Scan for the cell matching the given text and deliver its [X, Y] coordinate at center. 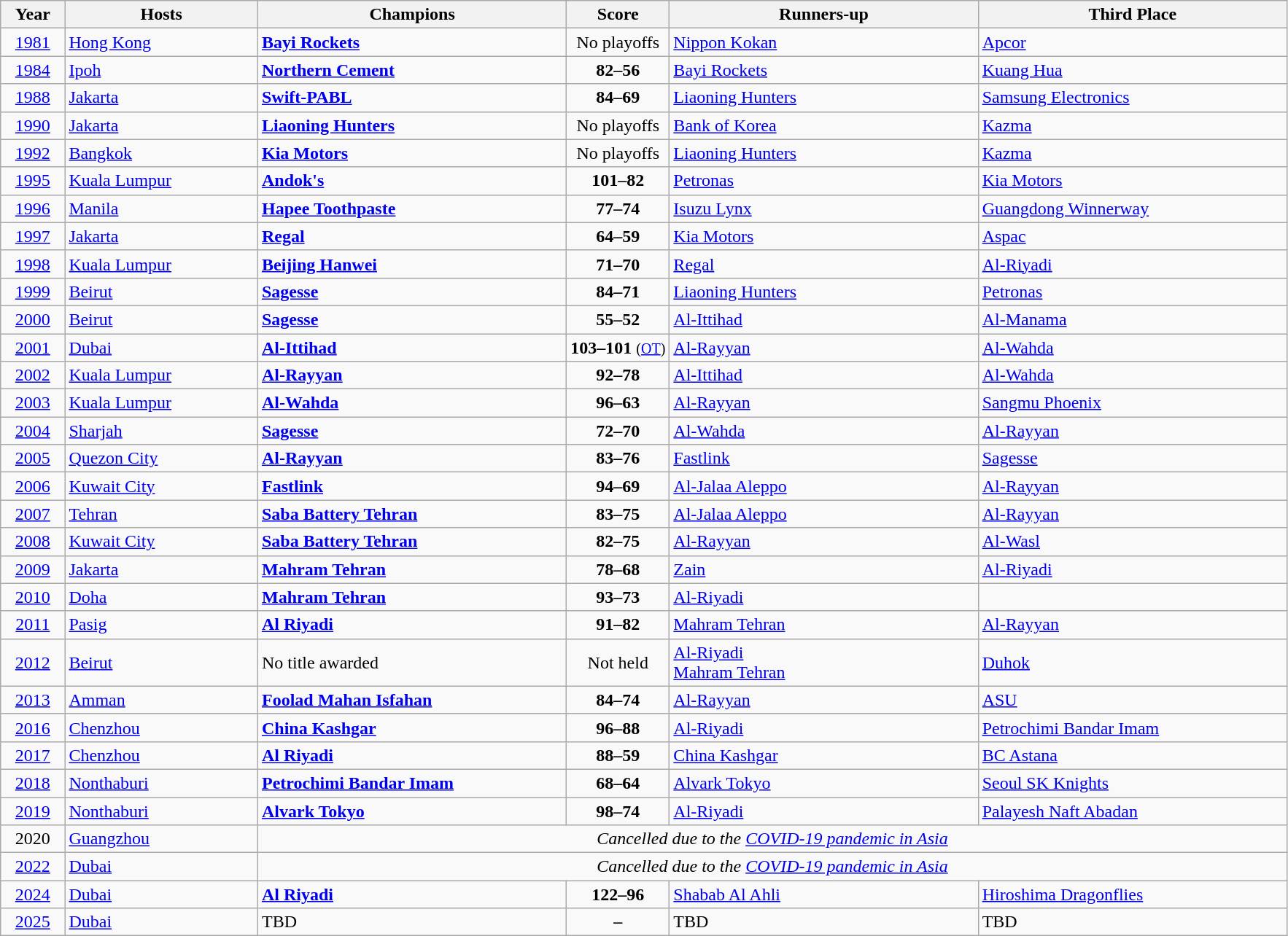
2016 [33, 728]
1996 [33, 208]
Year [33, 15]
2009 [33, 569]
Kuang Hua [1132, 70]
Guangzhou [162, 839]
2005 [33, 459]
72–70 [618, 431]
2024 [33, 894]
Ipoh [162, 70]
Al-Riyadi Mahram Tehran [824, 662]
Doha [162, 597]
2013 [33, 700]
1988 [33, 98]
103–101 (OT) [618, 348]
1984 [33, 70]
Sharjah [162, 431]
2004 [33, 431]
55–52 [618, 319]
Seoul SK Knights [1132, 783]
2017 [33, 755]
2020 [33, 839]
2010 [33, 597]
1997 [33, 236]
84–74 [618, 700]
64–59 [618, 236]
1992 [33, 153]
98–74 [618, 811]
2018 [33, 783]
Northern Cement [411, 70]
Sangmu Phoenix [1132, 403]
2025 [33, 922]
96–88 [618, 728]
2008 [33, 542]
Al-Wasl [1132, 542]
Pasig [162, 625]
Nippon Kokan [824, 42]
96–63 [618, 403]
Hong Kong [162, 42]
84–71 [618, 292]
93–73 [618, 597]
82–56 [618, 70]
71–70 [618, 264]
ASU [1132, 700]
Score [618, 15]
– [618, 922]
Tehran [162, 514]
Amman [162, 700]
Al-Manama [1132, 319]
1990 [33, 125]
Foolad Mahan Isfahan [411, 700]
Isuzu Lynx [824, 208]
101–82 [618, 181]
2000 [33, 319]
2012 [33, 662]
Hapee Toothpaste [411, 208]
83–76 [618, 459]
1998 [33, 264]
77–74 [618, 208]
Not held [618, 662]
2001 [33, 348]
2006 [33, 486]
Guangdong Winnerway [1132, 208]
92–78 [618, 375]
Beijing Hanwei [411, 264]
Swift-PABL [411, 98]
Palayesh Naft Abadan [1132, 811]
Duhok [1132, 662]
2007 [33, 514]
2002 [33, 375]
Zain [824, 569]
Hosts [162, 15]
Manila [162, 208]
Samsung Electronics [1132, 98]
No title awarded [411, 662]
1995 [33, 181]
2019 [33, 811]
83–75 [618, 514]
2011 [33, 625]
1981 [33, 42]
68–64 [618, 783]
122–96 [618, 894]
82–75 [618, 542]
2003 [33, 403]
78–68 [618, 569]
Shabab Al Ahli [824, 894]
Apcor [1132, 42]
84–69 [618, 98]
Quezon City [162, 459]
Aspac [1132, 236]
94–69 [618, 486]
88–59 [618, 755]
1999 [33, 292]
Bangkok [162, 153]
2022 [33, 867]
Runners-up [824, 15]
Bank of Korea [824, 125]
91–82 [618, 625]
Third Place [1132, 15]
Andok's [411, 181]
Champions [411, 15]
Hiroshima Dragonflies [1132, 894]
BC Astana [1132, 755]
